Scan for the cell matching the given text and deliver its [x, y] coordinate at center. 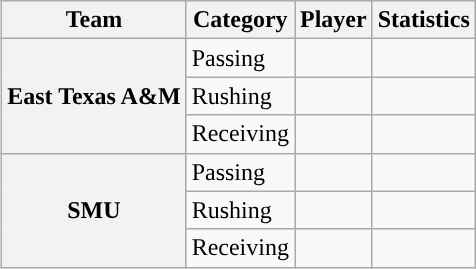
Team [94, 20]
SMU [94, 210]
Player [333, 20]
Category [240, 20]
Statistics [424, 20]
East Texas A&M [94, 96]
